Return [X, Y] of the center of cell containing provided text 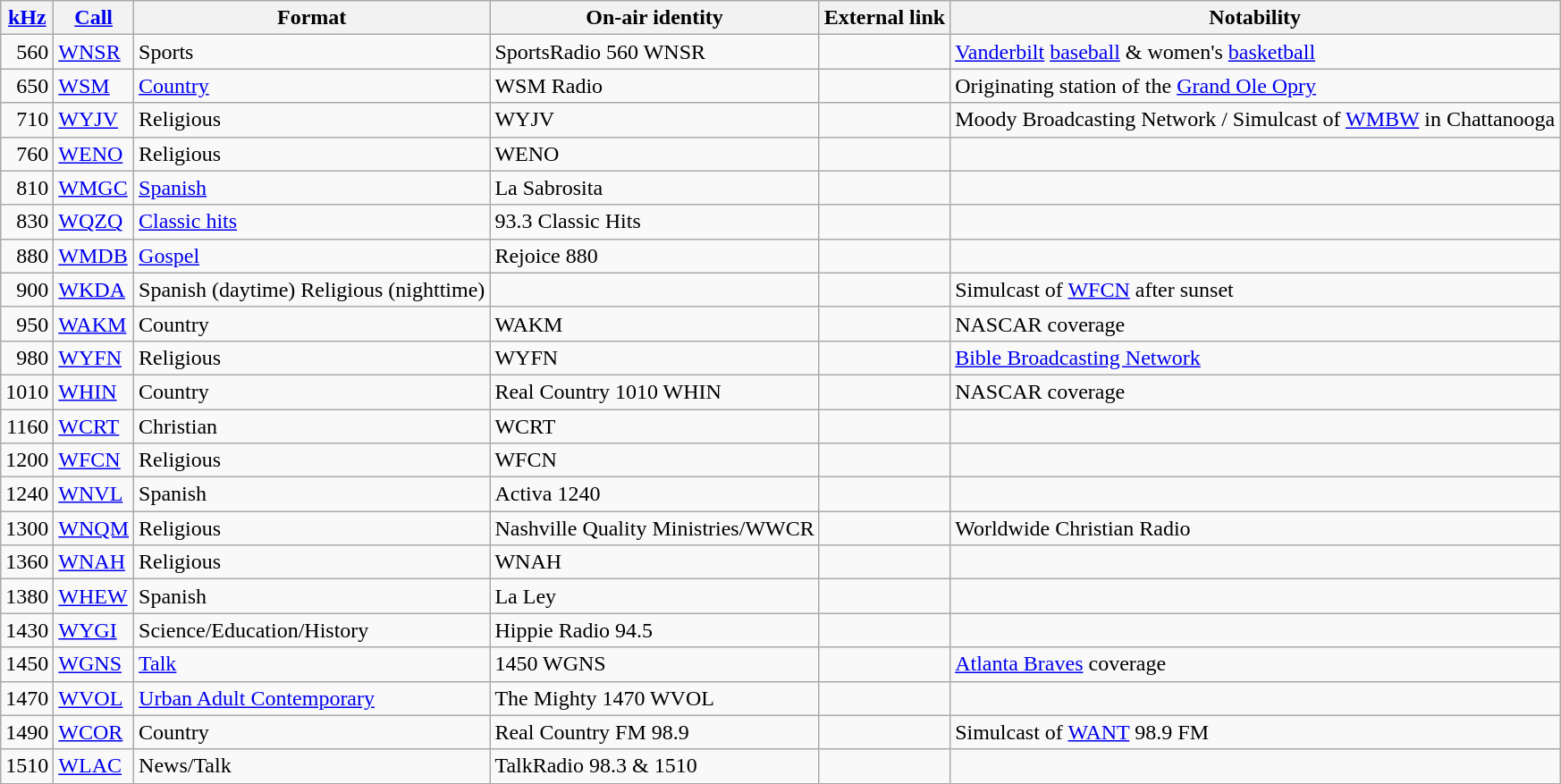
1010 [27, 392]
Real Country 1010 WHIN [654, 392]
Science/Education/History [312, 630]
WKDA [94, 290]
Talk [312, 664]
News/Talk [312, 766]
Call [94, 18]
Activa 1240 [654, 494]
kHz [27, 18]
880 [27, 256]
Nashville Quality Ministries/WWCR [654, 528]
Simulcast of WANT 98.9 FM [1255, 732]
1160 [27, 426]
1450 [27, 664]
1490 [27, 732]
WVOL [94, 698]
WQZQ [94, 222]
TalkRadio 98.3 & 1510 [654, 766]
WMDB [94, 256]
1360 [27, 562]
Notability [1255, 18]
Worldwide Christian Radio [1255, 528]
Gospel [312, 256]
810 [27, 188]
WNVL [94, 494]
On-air identity [654, 18]
93.3 Classic Hits [654, 222]
1380 [27, 596]
External link [884, 18]
La Sabrosita [654, 188]
1470 [27, 698]
WMGC [94, 188]
900 [27, 290]
950 [27, 324]
WNSR [94, 52]
Vanderbilt baseball & women's basketball [1255, 52]
560 [27, 52]
Simulcast of WFCN after sunset [1255, 290]
Atlanta Braves coverage [1255, 664]
SportsRadio 560 WNSR [654, 52]
830 [27, 222]
Originating station of the Grand Ole Opry [1255, 86]
1450 WGNS [654, 664]
710 [27, 120]
The Mighty 1470 WVOL [654, 698]
Sports [312, 52]
WSM Radio [654, 86]
WHIN [94, 392]
Christian [312, 426]
760 [27, 154]
WNQM [94, 528]
1300 [27, 528]
WCOR [94, 732]
WHEW [94, 596]
Moody Broadcasting Network / Simulcast of WMBW in Chattanooga [1255, 120]
Classic hits [312, 222]
Real Country FM 98.9 [654, 732]
Hippie Radio 94.5 [654, 630]
Urban Adult Contemporary [312, 698]
1240 [27, 494]
WYGI [94, 630]
Spanish (daytime) Religious (nighttime) [312, 290]
Format [312, 18]
1200 [27, 460]
Bible Broadcasting Network [1255, 358]
WGNS [94, 664]
650 [27, 86]
WLAC [94, 766]
1430 [27, 630]
La Ley [654, 596]
1510 [27, 766]
Rejoice 880 [654, 256]
980 [27, 358]
WSM [94, 86]
